Extract the (X, Y) coordinate from the center of the cell holding the provided text.  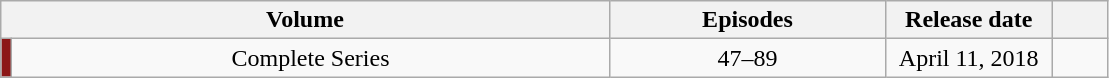
Release date (969, 20)
47–89 (748, 58)
Episodes (748, 20)
April 11, 2018 (969, 58)
Complete Series (310, 58)
Volume (305, 20)
